Search for the cell housing the specified text and yield its (x, y) center coordinate. 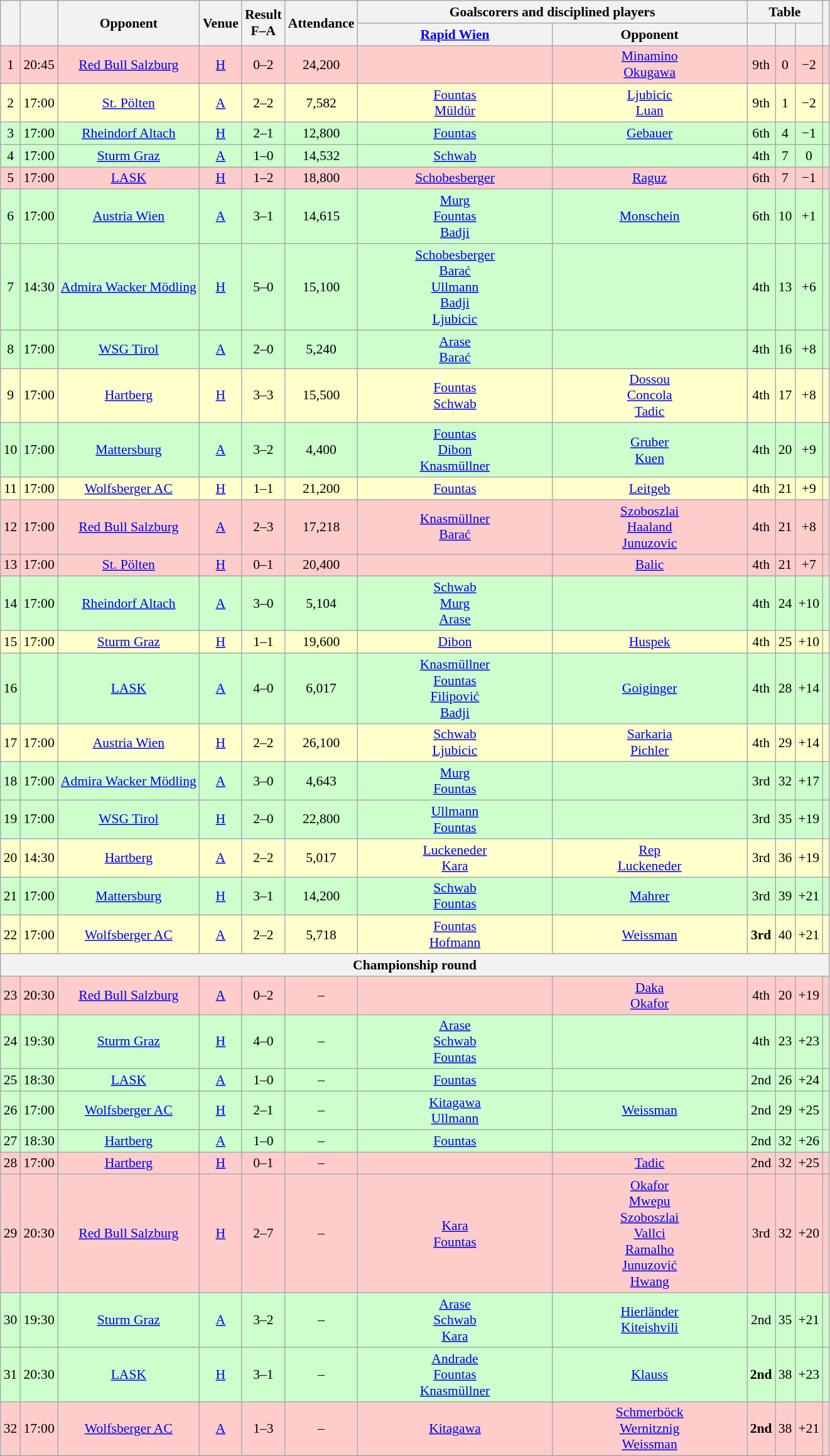
Arase Schwab Fountas (455, 1042)
+26 (809, 1141)
7,582 (321, 103)
Fountas Müldür (455, 103)
Table (785, 12)
24,200 (321, 64)
Andrade Fountas Knasmüllner (455, 1375)
11 (11, 488)
Goiginger (650, 688)
Arase Schwab Kara (455, 1320)
Mahrer (650, 897)
14,615 (321, 217)
14,532 (321, 156)
Szoboszlai Haaland Junuzovic (650, 527)
Monschein (650, 217)
Fountas Dibon Knasmüllner (455, 451)
Schwab (455, 156)
14,200 (321, 897)
40 (785, 934)
36 (785, 858)
Attendance (321, 23)
12 (11, 527)
Murg Fountas (455, 781)
6 (11, 217)
+1 (809, 217)
2–3 (264, 527)
Luckeneder Kara (455, 858)
27 (11, 1141)
21,200 (321, 488)
Fountas Schwab (455, 396)
Fountas Hofmann (455, 934)
+24 (809, 1081)
Hierländer Kiteishvili (650, 1320)
5 (11, 178)
+6 (809, 287)
20:45 (39, 64)
1–2 (264, 178)
8 (11, 349)
Gruber Kuen (650, 451)
Leitgeb (650, 488)
15 (11, 642)
Schobesberger Barać Ullmann Badji Ljubicic (455, 287)
Championship round (415, 965)
15,500 (321, 396)
Sarkaria Pichler (650, 742)
39 (785, 897)
3–3 (264, 396)
5,718 (321, 934)
12,800 (321, 134)
18 (11, 781)
3 (11, 134)
19 (11, 820)
Tadic (650, 1163)
Schwab Murg Arase (455, 604)
Schwab Fountas (455, 897)
20,400 (321, 565)
Ullmann Fountas (455, 820)
Dossou Concola Tadic (650, 396)
Raguz (650, 178)
14 (11, 604)
2–7 (264, 1234)
15,100 (321, 287)
Schwab Ljubicic (455, 742)
5–0 (264, 287)
Kitagawa (455, 1429)
31 (11, 1375)
Klauss (650, 1375)
1–3 (264, 1429)
9 (11, 396)
Daka Okafor (650, 996)
ResultF–A (264, 23)
Okafor Mwepu Szoboszlai Vallci Ramalho Junuzović Hwang (650, 1234)
Knasmüllner Fountas Filipović Badji (455, 688)
30 (11, 1320)
4,400 (321, 451)
+7 (809, 565)
5,240 (321, 349)
Gebauer (650, 134)
+20 (809, 1234)
26,100 (321, 742)
2 (11, 103)
Knasmüllner Barać (455, 527)
Murg Fountas Badji (455, 217)
Kara Fountas (455, 1234)
Balic (650, 565)
Ljubicic Luan (650, 103)
Dibon (455, 642)
18,800 (321, 178)
19,600 (321, 642)
Venue (221, 23)
+17 (809, 781)
4,643 (321, 781)
5,017 (321, 858)
17,218 (321, 527)
Goalscorers and disciplined players (552, 12)
5,104 (321, 604)
Rapid Wien (455, 35)
6,017 (321, 688)
22,800 (321, 820)
Huspek (650, 642)
Schmerböck Wernitznig Weissman (650, 1429)
Rep Luckeneder (650, 858)
Kitagawa Ullmann (455, 1110)
Arase Barać (455, 349)
Schobesberger (455, 178)
Minamino Okugawa (650, 64)
22 (11, 934)
